Return the [x, y] coordinate for the center point of the cell that contains the specified text.  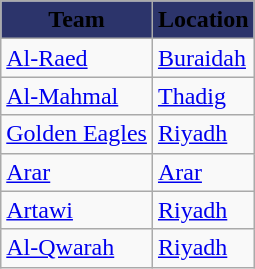
Team [77, 20]
Al-Mahmal [77, 96]
Golden Eagles [77, 134]
Artawi [77, 210]
Thadig [203, 96]
Al-Raed [77, 58]
Al-Qwarah [77, 248]
Buraidah [203, 58]
Location [203, 20]
